Pinpoint the cell where the given text exists, returning its (X, Y) midpoint coordinate. 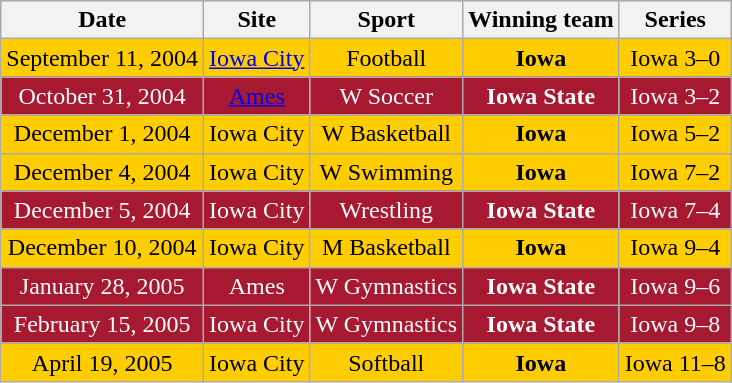
December 1, 2004 (102, 134)
W Basketball (386, 134)
December 10, 2004 (102, 248)
Football (386, 58)
April 19, 2005 (102, 362)
W Swimming (386, 172)
Softball (386, 362)
Series (675, 20)
Iowa 7–4 (675, 210)
W Soccer (386, 96)
September 11, 2004 (102, 58)
October 31, 2004 (102, 96)
M Basketball (386, 248)
Iowa 7–2 (675, 172)
Wrestling (386, 210)
Iowa 3–2 (675, 96)
Iowa 5–2 (675, 134)
Iowa 9–4 (675, 248)
Date (102, 20)
January 28, 2005 (102, 286)
Iowa 3–0 (675, 58)
Sport (386, 20)
Winning team (542, 20)
December 5, 2004 (102, 210)
Iowa 9–8 (675, 324)
Site (257, 20)
February 15, 2005 (102, 324)
Iowa 11–8 (675, 362)
December 4, 2004 (102, 172)
Iowa 9–6 (675, 286)
